Return the [x, y] coordinate for the center point of the cell that contains the specified text.  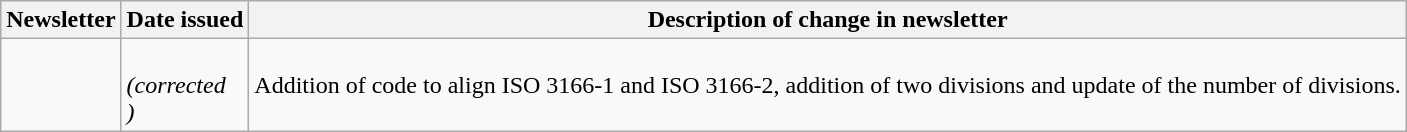
Description of change in newsletter [828, 20]
Newsletter [61, 20]
Date issued [185, 20]
(corrected ) [185, 85]
Addition of code to align ISO 3166-1 and ISO 3166-2, addition of two divisions and update of the number of divisions. [828, 85]
